Locate the cell with the specified text and output its (x, y) center coordinate. 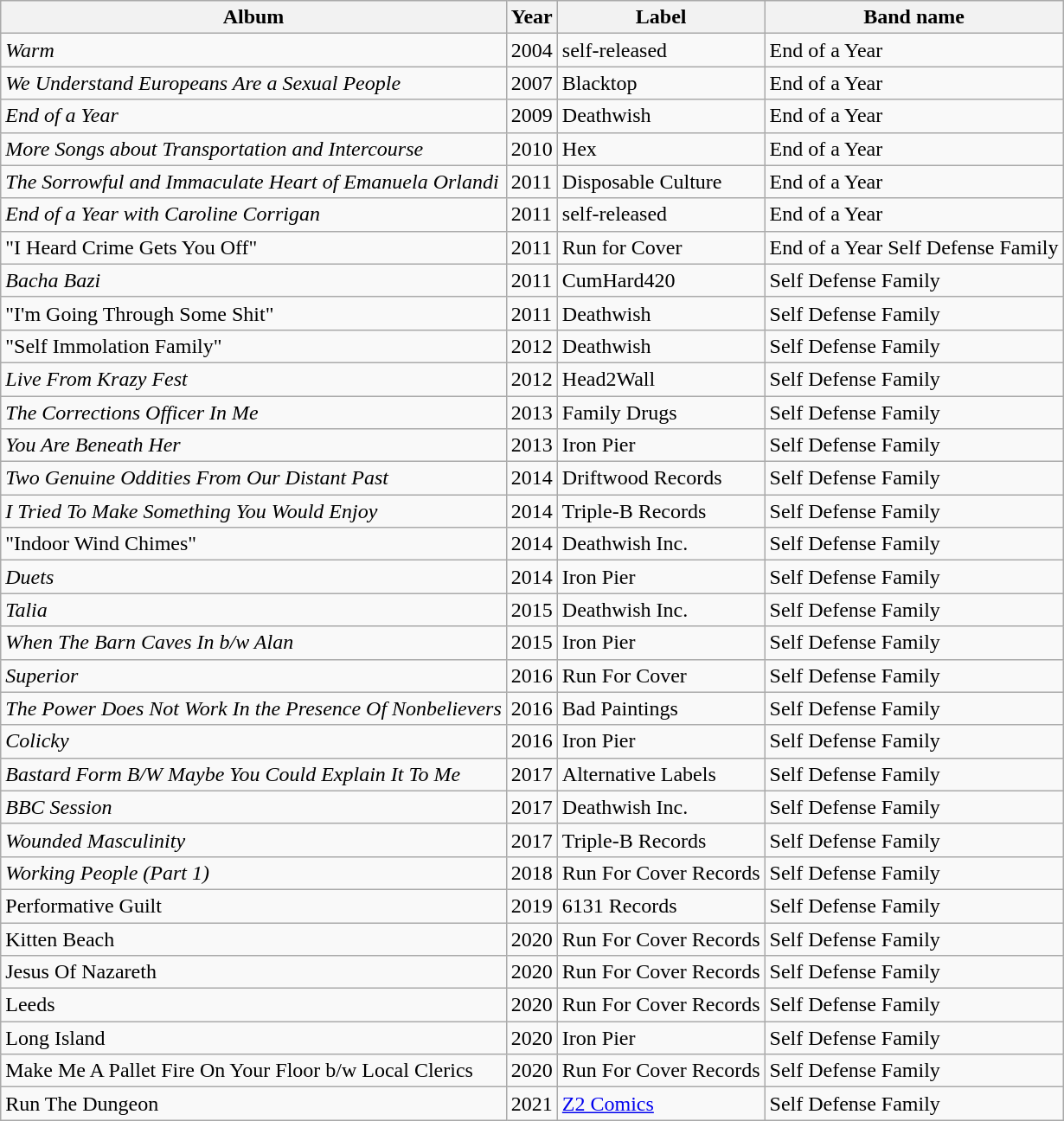
6131 Records (661, 906)
"Self Immolation Family" (254, 346)
2021 (531, 1104)
Performative Guilt (254, 906)
Z2 Comics (661, 1104)
Album (254, 17)
Jesus Of Nazareth (254, 972)
More Songs about Transportation and Intercourse (254, 149)
Bacha Bazi (254, 280)
The Sorrowful and Immaculate Heart of Emanuela Orlandi (254, 182)
Disposable Culture (661, 182)
End of a Year with Caroline Corrigan (254, 215)
Wounded Masculinity (254, 840)
Band name (913, 17)
You Are Beneath Her (254, 445)
BBC Session (254, 807)
Family Drugs (661, 413)
Bastard Form B/W Maybe You Could Explain It To Me (254, 774)
Colicky (254, 741)
"I Heard Crime Gets You Off" (254, 247)
When The Barn Caves In b/w Alan (254, 643)
Label (661, 17)
Bad Paintings (661, 708)
The Power Does Not Work In the Presence Of Nonbelievers (254, 708)
Duets (254, 577)
2018 (531, 873)
Long Island (254, 1038)
Hex (661, 149)
Make Me A Pallet Fire On Your Floor b/w Local Clerics (254, 1071)
Year (531, 17)
Run For Cover (661, 676)
Head2Wall (661, 379)
Working People (Part 1) (254, 873)
CumHard420 (661, 280)
2004 (531, 50)
We Understand Europeans Are a Sexual People (254, 83)
"Indoor Wind Chimes" (254, 544)
End of a Year Self Defense Family (913, 247)
Run for Cover (661, 247)
2010 (531, 149)
Alternative Labels (661, 774)
Warm (254, 50)
Leeds (254, 1005)
Blacktop (661, 83)
"I'm Going Through Some Shit" (254, 313)
Run The Dungeon (254, 1104)
Kitten Beach (254, 938)
The Corrections Officer In Me (254, 413)
2019 (531, 906)
2009 (531, 116)
Driftwood Records (661, 478)
Two Genuine Oddities From Our Distant Past (254, 478)
Live From Krazy Fest (254, 379)
I Tried To Make Something You Would Enjoy (254, 511)
Talia (254, 610)
Superior (254, 676)
2007 (531, 83)
